Provide the (x, y) coordinate of the cell's center where the given text is located.  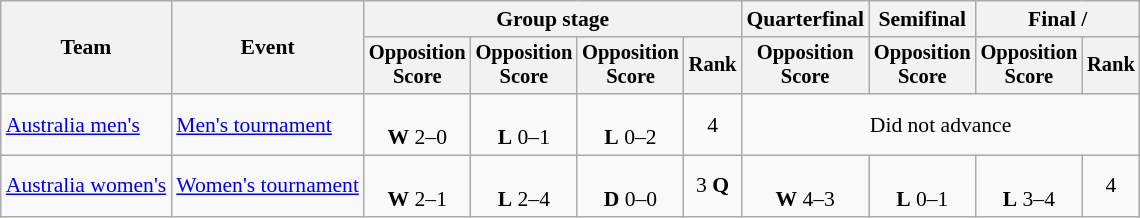
W 2–0 (418, 124)
Semifinal (922, 19)
Final / (1058, 19)
L 3–4 (1030, 186)
Women's tournament (268, 186)
W 4–3 (805, 186)
Australia women's (86, 186)
W 2–1 (418, 186)
Did not advance (940, 124)
Team (86, 48)
D 0–0 (630, 186)
Quarterfinal (805, 19)
Men's tournament (268, 124)
3 Q (713, 186)
Australia men's (86, 124)
Group stage (552, 19)
Event (268, 48)
L 0–2 (630, 124)
L 2–4 (524, 186)
